From the cell containing the given text, extract its center point as (X, Y) coordinate. 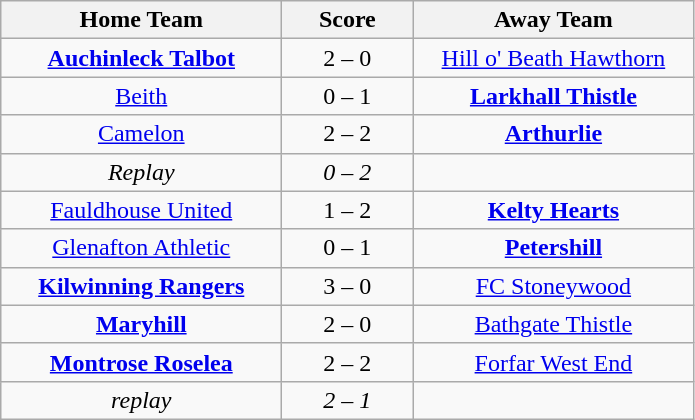
Kelty Hearts (554, 210)
Home Team (142, 20)
2 – 1 (348, 400)
Maryhill (142, 324)
Replay (142, 172)
Fauldhouse United (142, 210)
0 – 2 (348, 172)
Larkhall Thistle (554, 96)
1 – 2 (348, 210)
3 – 0 (348, 286)
Forfar West End (554, 362)
Beith (142, 96)
Montrose Roselea (142, 362)
Bathgate Thistle (554, 324)
Away Team (554, 20)
Camelon (142, 134)
Hill o' Beath Hawthorn (554, 58)
Petershill (554, 248)
Score (348, 20)
Kilwinning Rangers (142, 286)
FC Stoneywood (554, 286)
Glenafton Athletic (142, 248)
Arthurlie (554, 134)
Auchinleck Talbot (142, 58)
replay (142, 400)
